Capture the cell that displays the provided text and extract its (x, y) central coordinate. 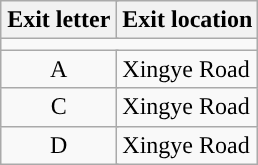
A (59, 69)
Exit location (188, 20)
Exit letter (59, 20)
D (59, 145)
C (59, 107)
